For the text-containing cell, return its midpoint in [X, Y] coordinate format. 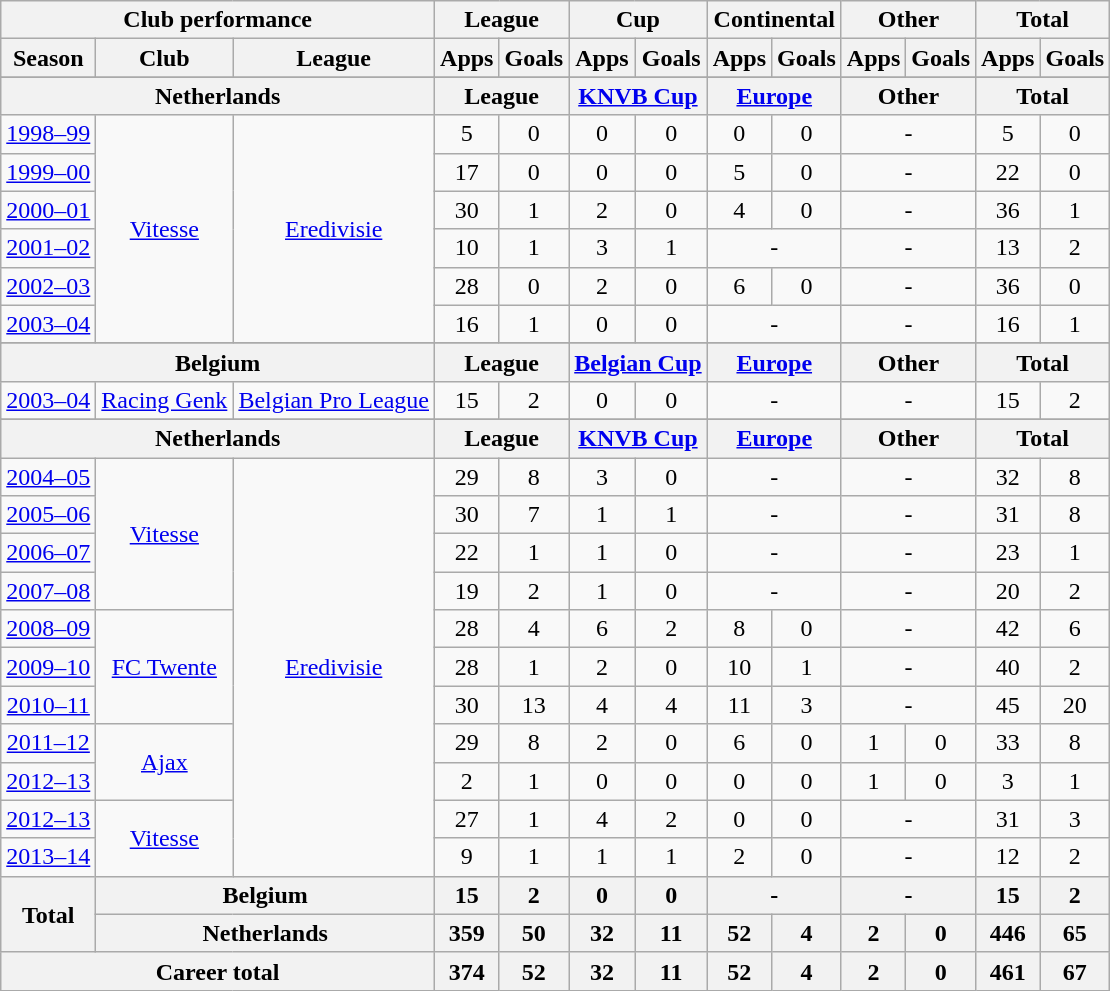
359 [467, 933]
2011–12 [48, 743]
2001–02 [48, 248]
2005–06 [48, 515]
2006–07 [48, 553]
27 [467, 819]
FC Twente [164, 667]
2010–11 [48, 705]
50 [534, 933]
Club performance [218, 20]
45 [1008, 705]
461 [1008, 971]
2002–03 [48, 286]
2009–10 [48, 667]
374 [467, 971]
7 [534, 515]
Cup [638, 20]
446 [1008, 933]
1998–99 [48, 134]
2013–14 [48, 857]
2000–01 [48, 210]
Ajax [164, 762]
17 [467, 172]
Career total [218, 971]
65 [1075, 933]
Racing Genk [164, 400]
42 [1008, 629]
2004–05 [48, 477]
Belgian Pro League [334, 400]
23 [1008, 553]
Club [164, 58]
67 [1075, 971]
9 [467, 857]
2007–08 [48, 591]
19 [467, 591]
12 [1008, 857]
2008–09 [48, 629]
33 [1008, 743]
Season [48, 58]
40 [1008, 667]
1999–00 [48, 172]
Belgian Cup [638, 362]
Continental [774, 20]
